Return (x, y) of the center of cell containing provided text 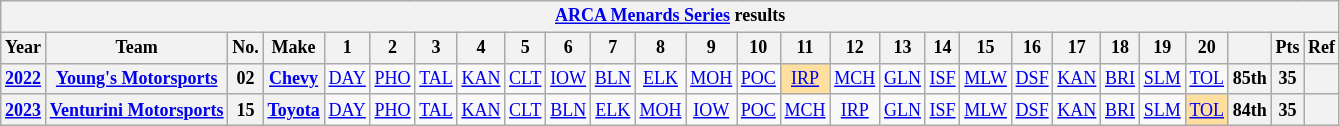
Year (24, 48)
4 (481, 48)
8 (660, 48)
16 (1032, 48)
13 (903, 48)
1 (347, 48)
12 (855, 48)
Make (294, 48)
7 (612, 48)
2022 (24, 78)
18 (1120, 48)
20 (1206, 48)
3 (436, 48)
Toyota (294, 110)
10 (759, 48)
ARCA Menards Series results (670, 16)
9 (712, 48)
02 (246, 78)
Ref (1322, 48)
11 (805, 48)
2 (392, 48)
17 (1077, 48)
Chevy (294, 78)
84th (1250, 110)
Young's Motorsports (136, 78)
No. (246, 48)
14 (942, 48)
2023 (24, 110)
6 (568, 48)
Venturini Motorsports (136, 110)
Pts (1288, 48)
Team (136, 48)
5 (526, 48)
19 (1162, 48)
85th (1250, 78)
